Search for the cell housing the specified text and yield its (x, y) center coordinate. 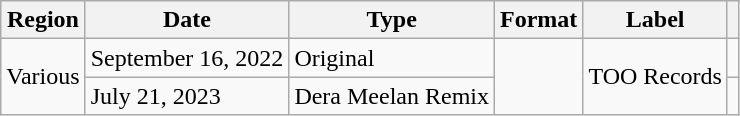
July 21, 2023 (187, 96)
Region (43, 20)
Label (656, 20)
Type (392, 20)
Format (539, 20)
Original (392, 58)
Various (43, 77)
Dera Meelan Remix (392, 96)
September 16, 2022 (187, 58)
Date (187, 20)
TOO Records (656, 77)
